Scan for the cell matching the given text and deliver its [x, y] coordinate at center. 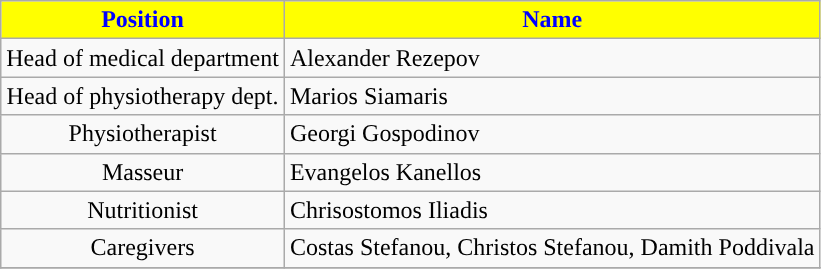
Head of physiotherapy dept. [143, 96]
Physiotherapist [143, 134]
Marios Siamaris [552, 96]
Masseur [143, 172]
Alexander Rezepov [552, 58]
Nutritionist [143, 210]
Evangelos Kanellos [552, 172]
Georgi Gospodinov [552, 134]
Name [552, 20]
Caregivers [143, 248]
Head of medical department [143, 58]
Costas Stefanou, Christos Stefanou, Damith Poddivala [552, 248]
Chrisostomos Iliadis [552, 210]
Position [143, 20]
